Pinpoint the cell where the given text exists, returning its [x, y] midpoint coordinate. 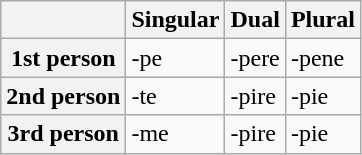
-pe [176, 58]
-te [176, 96]
Plural [322, 20]
3rd person [64, 134]
1st person [64, 58]
2nd person [64, 96]
-pere [255, 58]
-me [176, 134]
Dual [255, 20]
-pene [322, 58]
Singular [176, 20]
